Scan for the cell matching the given text and deliver its [X, Y] coordinate at center. 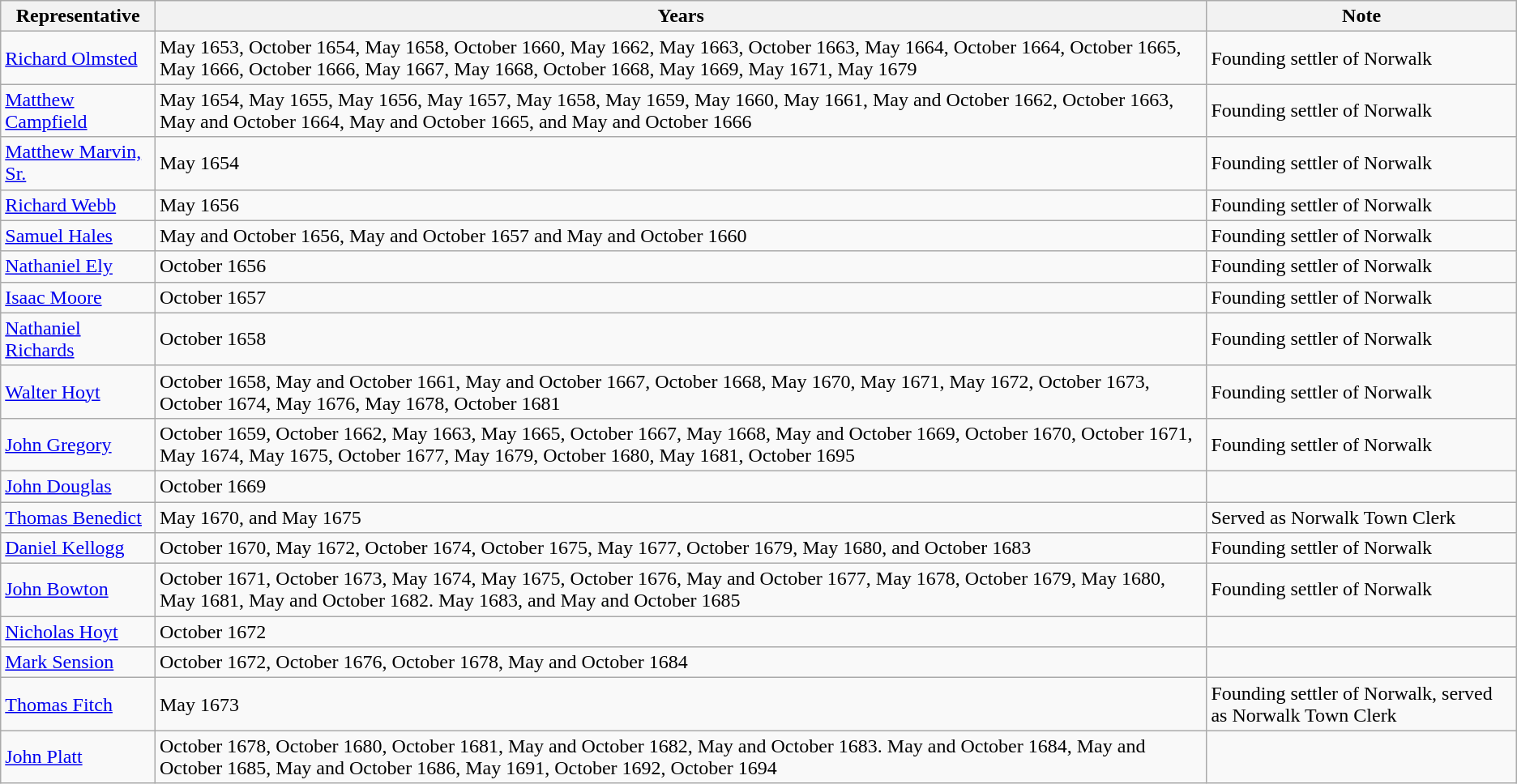
Nathaniel Richards [78, 339]
October 1669 [681, 486]
Daniel Kellogg [78, 548]
October 1657 [681, 297]
John Bowton [78, 590]
October 1658 [681, 339]
May 1670, and May 1675 [681, 518]
Thomas Benedict [78, 518]
Richard Webb [78, 205]
Representative [78, 16]
Samuel Hales [78, 236]
October 1656 [681, 266]
Walter Hoyt [78, 392]
October 1670, May 1672, October 1674, October 1675, May 1677, October 1679, May 1680, and October 1683 [681, 548]
October 1672, October 1676, October 1678, May and October 1684 [681, 663]
May 1656 [681, 205]
Note [1361, 16]
Thomas Fitch [78, 705]
Mark Sension [78, 663]
Served as Norwalk Town Clerk [1361, 518]
Years [681, 16]
Isaac Moore [78, 297]
Nathaniel Ely [78, 266]
Founding settler of Norwalk, served as Norwalk Town Clerk [1361, 705]
Richard Olmsted [78, 58]
Matthew Marvin, Sr. [78, 164]
John Platt [78, 756]
Matthew Campfield [78, 110]
Nicholas Hoyt [78, 632]
John Gregory [78, 444]
October 1672 [681, 632]
John Douglas [78, 486]
May 1673 [681, 705]
May and October 1656, May and October 1657 and May and October 1660 [681, 236]
May 1654 [681, 164]
